Extract the (X, Y) coordinate from the center of the cell holding the provided text.  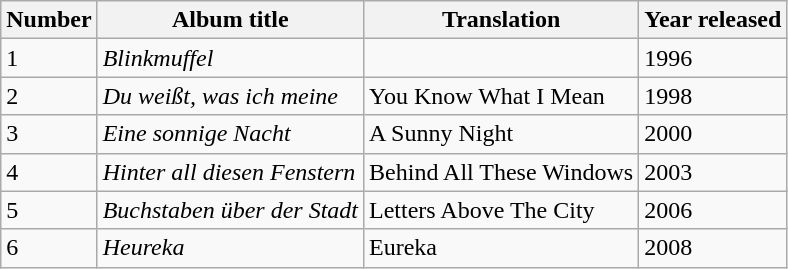
2000 (713, 134)
2008 (713, 248)
Behind All These Windows (502, 172)
Eureka (502, 248)
Eine sonnige Nacht (230, 134)
3 (49, 134)
A Sunny Night (502, 134)
6 (49, 248)
Letters Above The City (502, 210)
1998 (713, 96)
4 (49, 172)
Number (49, 20)
You Know What I Mean (502, 96)
Hinter all diesen Fenstern (230, 172)
1996 (713, 58)
Year released (713, 20)
1 (49, 58)
Heureka (230, 248)
Album title (230, 20)
2003 (713, 172)
Buchstaben über der Stadt (230, 210)
Blinkmuffel (230, 58)
2006 (713, 210)
5 (49, 210)
2 (49, 96)
Translation (502, 20)
Du weißt, was ich meine (230, 96)
